Output the (x, y) coordinate of the center of the cell containing the given text.  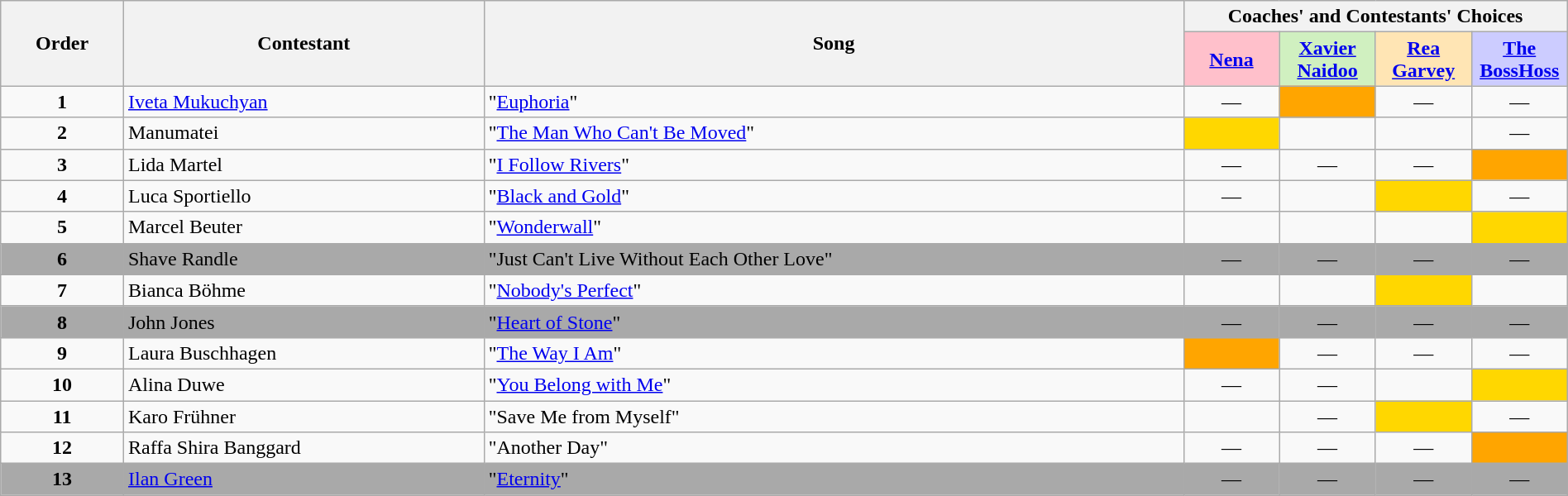
Order (63, 43)
Iveta Mukuchyan (304, 102)
5 (63, 227)
Marcel Beuter (304, 227)
Shave Randle (304, 259)
"Wonderwall" (834, 227)
Coaches' and Contestants' Choices (1375, 17)
"You Belong with Me" (834, 384)
11 (63, 416)
Rea Garvey (1423, 60)
"The Man Who Can't Be Moved" (834, 133)
Laura Buschhagen (304, 353)
3 (63, 165)
4 (63, 196)
9 (63, 353)
8 (63, 322)
"Heart of Stone" (834, 322)
2 (63, 133)
"Just Can't Live Without Each Other Love" (834, 259)
John Jones (304, 322)
Song (834, 43)
The BossHoss (1519, 60)
6 (63, 259)
Alina Duwe (304, 384)
13 (63, 479)
Luca Sportiello (304, 196)
Raffa Shira Banggard (304, 448)
"Another Day" (834, 448)
Contestant (304, 43)
"Black and Gold" (834, 196)
Lida Martel (304, 165)
Xavier Naidoo (1327, 60)
"I Follow Rivers" (834, 165)
Manumatei (304, 133)
7 (63, 290)
Ilan Green (304, 479)
1 (63, 102)
Bianca Böhme (304, 290)
"The Way I Am" (834, 353)
"Nobody's Perfect" (834, 290)
"Euphoria" (834, 102)
"Save Me from Myself" (834, 416)
10 (63, 384)
12 (63, 448)
"Eternity" (834, 479)
Nena (1231, 60)
Karo Frühner (304, 416)
